Detect which cell encompasses the target text, then output its (X, Y) center coordinate. 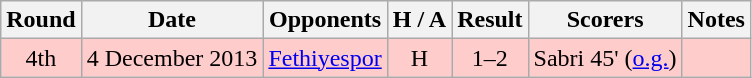
H (419, 58)
Notes (716, 20)
Opponents (325, 20)
4 December 2013 (172, 58)
Fethiyespor (325, 58)
Date (172, 20)
1–2 (490, 58)
Result (490, 20)
Round (41, 20)
H / A (419, 20)
4th (41, 58)
Sabri 45' (o.g.) (605, 58)
Scorers (605, 20)
